For the text-containing cell, return its midpoint in (x, y) coordinate format. 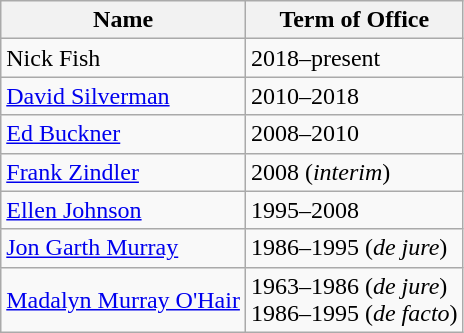
Ellen Johnson (124, 210)
David Silverman (124, 96)
2008–2010 (354, 134)
1986–1995 (de jure) (354, 248)
1963–1986 (de jure) 1986–1995 (de facto) (354, 300)
2018–present (354, 58)
2008 (interim) (354, 172)
Term of Office (354, 20)
Ed Buckner (124, 134)
Frank Zindler (124, 172)
Jon Garth Murray (124, 248)
1995–2008 (354, 210)
Madalyn Murray O'Hair (124, 300)
Name (124, 20)
2010–2018 (354, 96)
Nick Fish (124, 58)
